Return [x, y] of the center of cell containing provided text 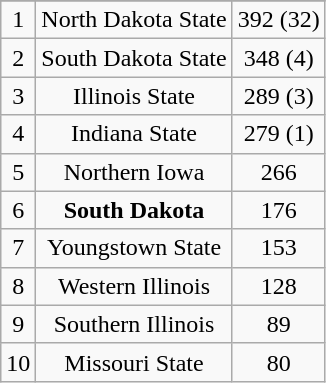
Southern Illinois [134, 324]
6 [18, 210]
8 [18, 286]
9 [18, 324]
3 [18, 96]
Missouri State [134, 362]
North Dakota State [134, 20]
10 [18, 362]
5 [18, 172]
289 (3) [278, 96]
89 [278, 324]
176 [278, 210]
Western Illinois [134, 286]
266 [278, 172]
2 [18, 58]
4 [18, 134]
80 [278, 362]
128 [278, 286]
7 [18, 248]
Youngstown State [134, 248]
Illinois State [134, 96]
279 (1) [278, 134]
392 (32) [278, 20]
South Dakota State [134, 58]
1 [18, 20]
Indiana State [134, 134]
153 [278, 248]
Northern Iowa [134, 172]
348 (4) [278, 58]
South Dakota [134, 210]
